Capture the cell that displays the provided text and extract its (x, y) central coordinate. 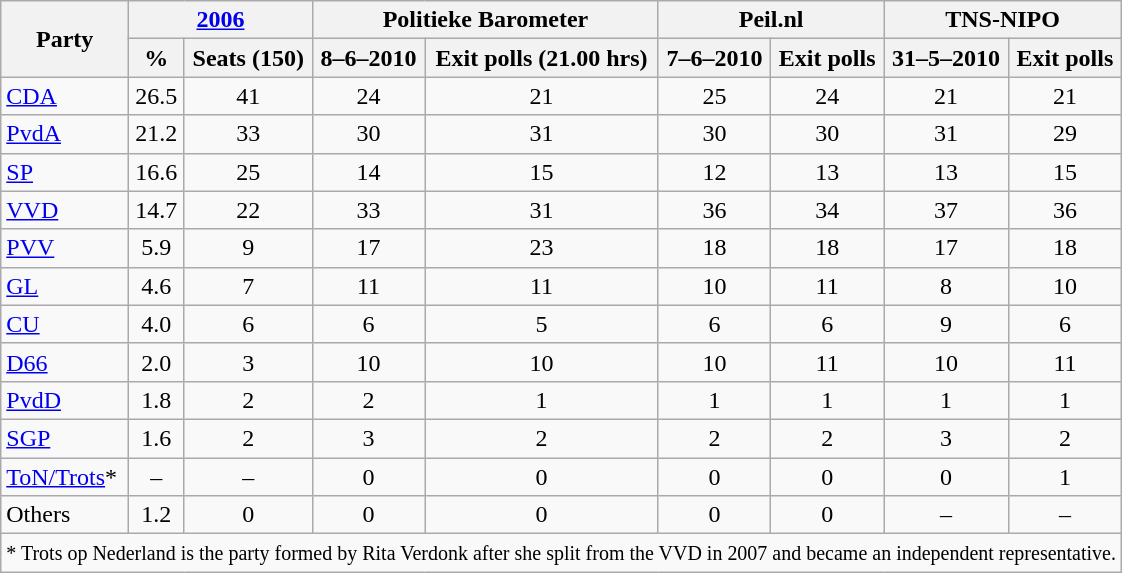
7–6–2010 (714, 58)
SGP (65, 438)
PvdD (65, 400)
Party (65, 39)
Exit polls (21.00 hrs) (542, 58)
22 (248, 210)
2.0 (157, 362)
1.8 (157, 400)
2006 (221, 20)
5 (542, 324)
7 (248, 286)
% (157, 58)
D66 (65, 362)
1.6 (157, 438)
Others (65, 515)
14.7 (157, 210)
5.9 (157, 248)
41 (248, 96)
12 (714, 172)
31–5–2010 (946, 58)
* Trots op Nederland is the party formed by Rita Verdonk after she split from the VVD in 2007 and became an independent representative. (562, 553)
SP (65, 172)
GL (65, 286)
CDA (65, 96)
29 (1064, 134)
PVV (65, 248)
1.2 (157, 515)
16.6 (157, 172)
8 (946, 286)
TNS-NIPO (1003, 20)
4.0 (157, 324)
4.6 (157, 286)
VVD (65, 210)
ToN/Trots* (65, 477)
14 (368, 172)
PvdA (65, 134)
Seats (150) (248, 58)
34 (828, 210)
26.5 (157, 96)
CU (65, 324)
21.2 (157, 134)
Politieke Barometer (485, 20)
23 (542, 248)
8–6–2010 (368, 58)
Peil.nl (770, 20)
37 (946, 210)
